Locate the cell with the specified text and output its (X, Y) center coordinate. 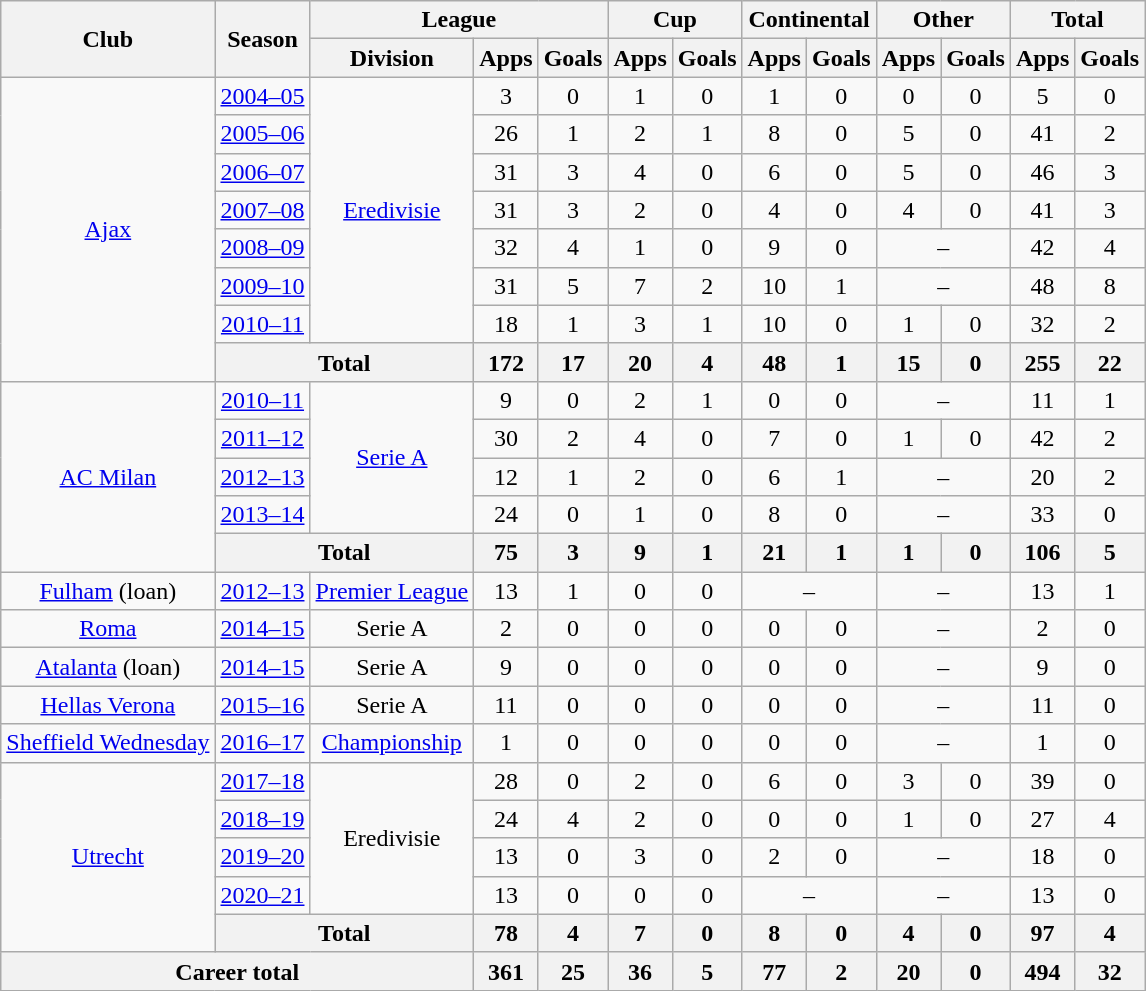
2005–06 (262, 134)
2016–17 (262, 743)
Premier League (392, 591)
2008–09 (262, 248)
Ajax (108, 229)
33 (1042, 515)
Club (108, 39)
26 (506, 134)
Division (392, 58)
AC Milan (108, 476)
25 (573, 971)
Utrecht (108, 857)
2007–08 (262, 210)
27 (1042, 819)
2004–05 (262, 96)
255 (1042, 362)
172 (506, 362)
494 (1042, 971)
Hellas Verona (108, 705)
36 (640, 971)
12 (506, 477)
League (459, 20)
28 (506, 781)
106 (1042, 553)
Cup (675, 20)
2009–10 (262, 286)
21 (774, 553)
Other (943, 20)
97 (1042, 933)
15 (908, 362)
46 (1042, 172)
Fulham (loan) (108, 591)
77 (774, 971)
17 (573, 362)
2019–20 (262, 857)
2013–14 (262, 515)
2017–18 (262, 781)
361 (506, 971)
22 (1110, 362)
75 (506, 553)
39 (1042, 781)
Atalanta (loan) (108, 667)
2018–19 (262, 819)
Sheffield Wednesday (108, 743)
Season (262, 39)
Career total (238, 971)
Championship (392, 743)
Continental (809, 20)
30 (506, 438)
2011–12 (262, 438)
2020–21 (262, 895)
2006–07 (262, 172)
2015–16 (262, 705)
78 (506, 933)
Roma (108, 629)
